Detect which cell encompasses the target text, then output its [X, Y] center coordinate. 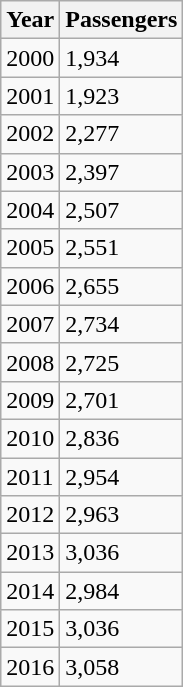
2,725 [122, 362]
2002 [30, 134]
2,655 [122, 286]
2,701 [122, 400]
2,507 [122, 210]
2005 [30, 248]
2,836 [122, 438]
2013 [30, 553]
1,934 [122, 58]
2015 [30, 629]
2001 [30, 96]
1,923 [122, 96]
2,397 [122, 172]
2003 [30, 172]
2000 [30, 58]
Year [30, 20]
2,954 [122, 477]
2,963 [122, 515]
2012 [30, 515]
2016 [30, 667]
3,058 [122, 667]
2009 [30, 400]
2,277 [122, 134]
2004 [30, 210]
2010 [30, 438]
2008 [30, 362]
2,984 [122, 591]
2014 [30, 591]
Passengers [122, 20]
2011 [30, 477]
2,551 [122, 248]
2007 [30, 324]
2006 [30, 286]
2,734 [122, 324]
